Pinpoint the cell where the given text exists, returning its [X, Y] midpoint coordinate. 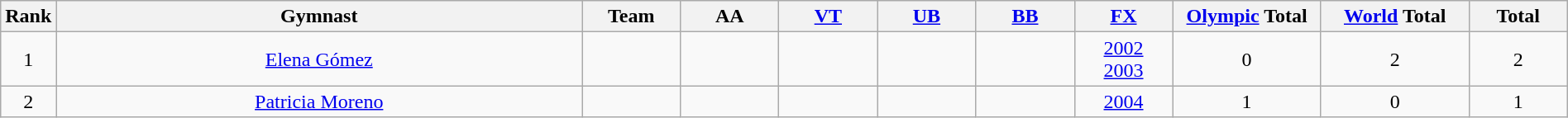
2004 [1123, 101]
Rank [28, 17]
Gymnast [319, 17]
World Total [1394, 17]
BB [1025, 17]
VT [829, 17]
UB [926, 17]
Olympic Total [1247, 17]
Patricia Moreno [319, 101]
Total [1518, 17]
Team [632, 17]
AA [729, 17]
Elena Gómez [319, 59]
FX [1123, 17]
2002 2003 [1123, 59]
